Detect which cell encompasses the target text, then output its [x, y] center coordinate. 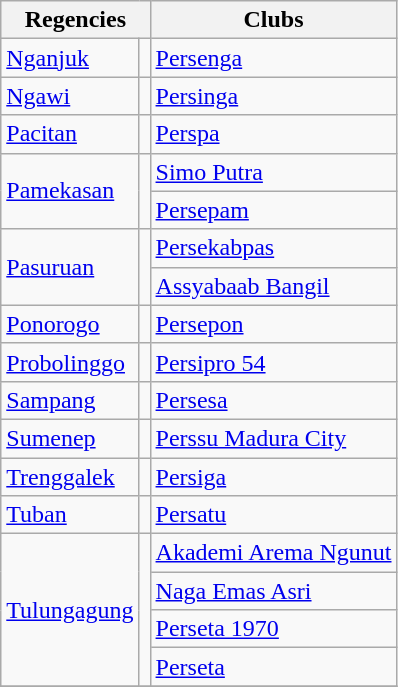
Tuban [70, 515]
Akademi Arema Ngunut [274, 553]
Pamekasan [70, 191]
Clubs [274, 20]
Persepon [274, 324]
Perseta 1970 [274, 629]
Perssu Madura City [274, 438]
Sumenep [70, 438]
Simo Putra [274, 172]
Regencies [76, 20]
Persiga [274, 477]
Sampang [70, 400]
Trenggalek [70, 477]
Assyabaab Bangil [274, 286]
Perspa [274, 134]
Ngawi [70, 96]
Persatu [274, 515]
Persepam [274, 210]
Tulungagung [70, 610]
Probolinggo [70, 362]
Persesa [274, 400]
Pacitan [70, 134]
Ponorogo [70, 324]
Persinga [274, 96]
Pasuruan [70, 267]
Persekabpas [274, 248]
Naga Emas Asri [274, 591]
Persenga [274, 58]
Persipro 54 [274, 362]
Nganjuk [70, 58]
Perseta [274, 667]
